Determine the (x, y) coordinate at the center of the cell enclosing the given text.  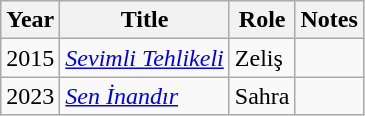
Zeliş (262, 58)
Sevimli Tehlikeli (144, 58)
Sen İnandır (144, 96)
Role (262, 20)
Sahra (262, 96)
Title (144, 20)
Year (30, 20)
Notes (329, 20)
2023 (30, 96)
2015 (30, 58)
